Search for the cell housing the specified text and yield its (x, y) center coordinate. 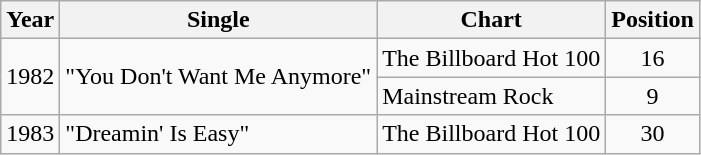
1983 (30, 134)
Single (218, 20)
"Dreamin' Is Easy" (218, 134)
30 (653, 134)
9 (653, 96)
16 (653, 58)
1982 (30, 77)
Chart (492, 20)
Position (653, 20)
Mainstream Rock (492, 96)
Year (30, 20)
"You Don't Want Me Anymore" (218, 77)
